Return the [x, y] coordinate for the center point of the cell that contains the specified text.  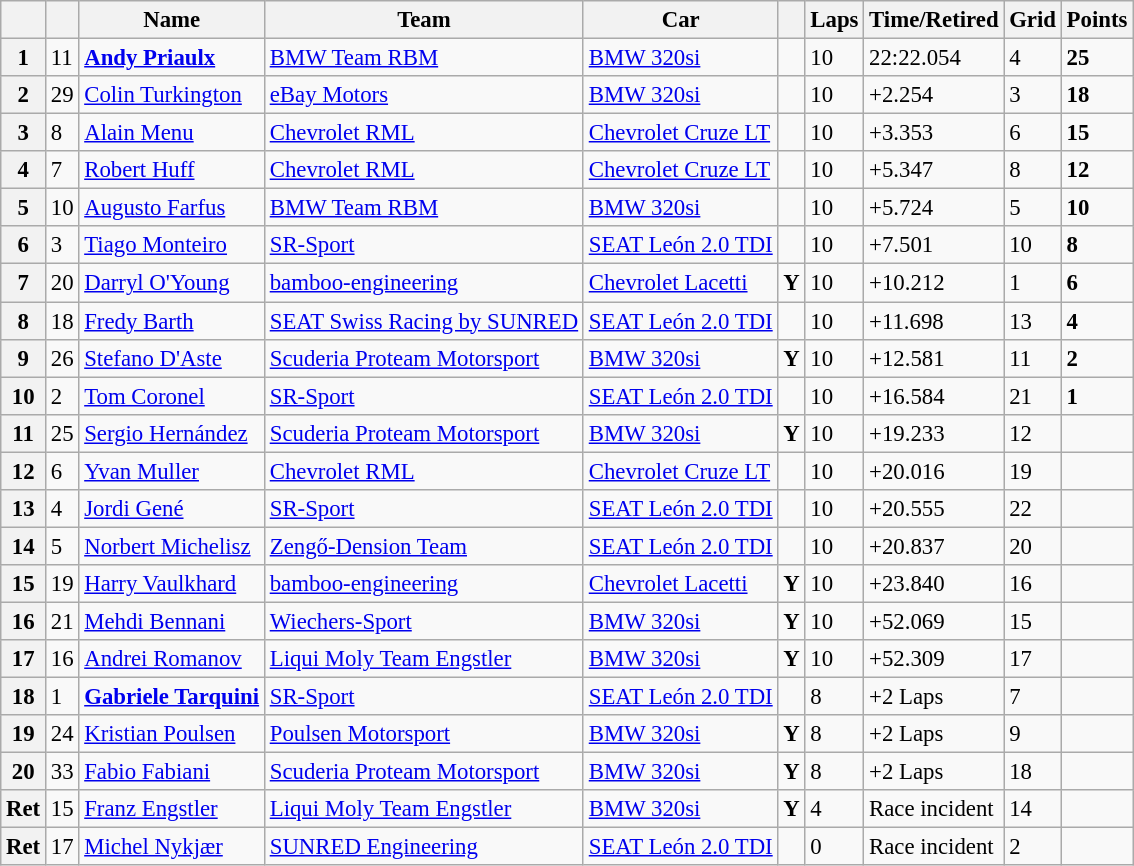
+20.016 [934, 471]
+20.555 [934, 509]
eBay Motors [424, 95]
+19.233 [934, 433]
Tom Coronel [172, 396]
SEAT Swiss Racing by SUNRED [424, 321]
Robert Huff [172, 170]
Time/Retired [934, 20]
Fabio Fabiani [172, 772]
+3.353 [934, 133]
Team [424, 20]
26 [62, 358]
+7.501 [934, 245]
Poulsen Motorsport [424, 734]
Augusto Farfus [172, 208]
Yvan Muller [172, 471]
Jordi Gené [172, 509]
+10.212 [934, 283]
+5.347 [934, 170]
+5.724 [934, 208]
Stefano D'Aste [172, 358]
Harry Vaulkhard [172, 584]
Name [172, 20]
SUNRED Engineering [424, 847]
Franz Engstler [172, 809]
Grid [1032, 20]
Colin Turkington [172, 95]
Kristian Poulsen [172, 734]
22 [1032, 509]
+52.309 [934, 659]
22:22.054 [934, 58]
+20.837 [934, 546]
33 [62, 772]
+11.698 [934, 321]
Wiechers-Sport [424, 621]
0 [834, 847]
Fredy Barth [172, 321]
Sergio Hernández [172, 433]
+2.254 [934, 95]
Mehdi Bennani [172, 621]
Alain Menu [172, 133]
+12.581 [934, 358]
+16.584 [934, 396]
24 [62, 734]
Darryl O'Young [172, 283]
Andrei Romanov [172, 659]
Zengő-Dension Team [424, 546]
+23.840 [934, 584]
Norbert Michelisz [172, 546]
Car [680, 20]
Michel Nykjær [172, 847]
Gabriele Tarquini [172, 697]
+52.069 [934, 621]
29 [62, 95]
Points [1096, 20]
Laps [834, 20]
Tiago Monteiro [172, 245]
Andy Priaulx [172, 58]
